Return (X, Y) of the center of cell containing provided text 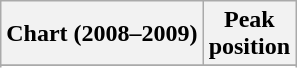
Chart (2008–2009) (102, 34)
Peakposition (249, 34)
